Determine the [x, y] coordinate at the center of the cell enclosing the given text.  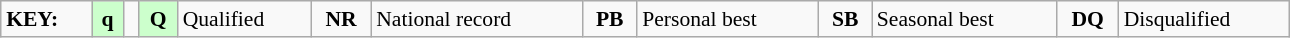
NR [341, 19]
Disqualified [1204, 19]
Q [158, 19]
PB [610, 19]
National record [476, 19]
Seasonal best [964, 19]
KEY: [46, 19]
Personal best [728, 19]
q [108, 19]
SB [846, 19]
Qualified [244, 19]
DQ [1088, 19]
